For the text-containing cell, return its midpoint in (X, Y) coordinate format. 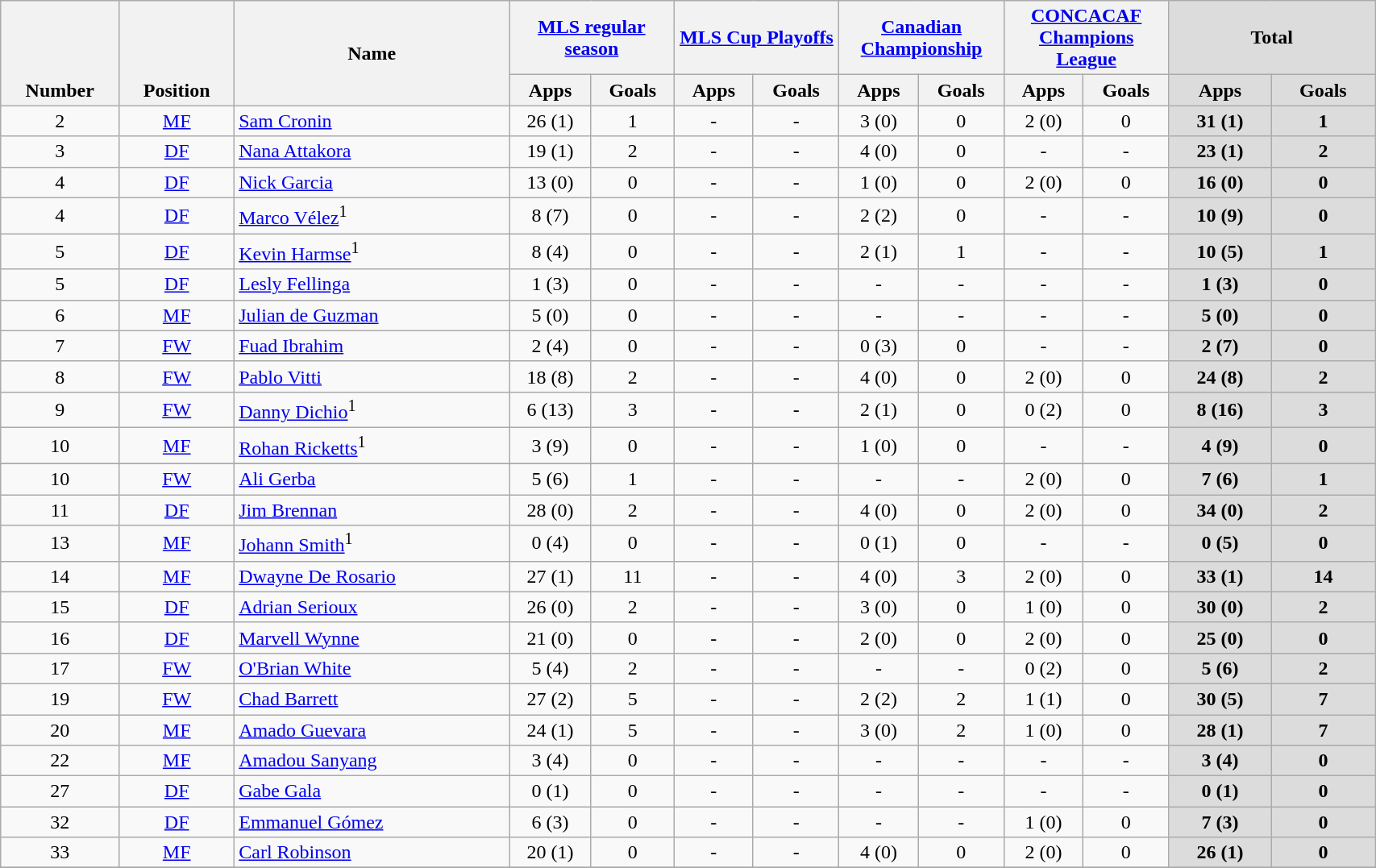
5 (4) (551, 668)
13 (0) (551, 182)
32 (60, 822)
6 (3) (551, 822)
Gabe Gala (372, 791)
Amado Guevara (372, 730)
23 (1) (1220, 152)
O'Brian White (372, 668)
Number (60, 53)
Danny Dichio1 (372, 409)
33 (60, 853)
25 (0) (1220, 638)
CONCACAF Champions League (1087, 38)
16 (0) (1220, 182)
7 (3) (1220, 822)
0 (3) (879, 346)
Jim Brennan (372, 510)
0 (4) (551, 543)
8 (16) (1220, 409)
2 (7) (1220, 346)
17 (60, 668)
34 (0) (1220, 510)
Johann Smith1 (372, 543)
Nana Attakora (372, 152)
22 (60, 761)
26 (0) (551, 607)
24 (1) (551, 730)
Ali Gerba (372, 480)
28 (1) (1220, 730)
10 (5) (1220, 251)
Nick Garcia (372, 182)
Kevin Harmse1 (372, 251)
Pablo Vitti (372, 376)
Rohan Ricketts1 (372, 446)
19 (60, 699)
16 (60, 638)
24 (8) (1220, 376)
30 (5) (1220, 699)
8 (7) (551, 216)
27 (1) (551, 576)
21 (0) (551, 638)
31 (1) (1220, 121)
28 (0) (551, 510)
8 (60, 376)
1 (1) (1043, 699)
Sam Cronin (372, 121)
Name (372, 53)
4 (9) (1220, 446)
Total (1272, 38)
2 (4) (551, 346)
Dwayne De Rosario (372, 576)
30 (0) (1220, 607)
9 (60, 409)
Lesly Fellinga (372, 284)
Julian de Guzman (372, 315)
Amadou Sanyang (372, 761)
Emmanuel Gómez (372, 822)
3 (9) (551, 446)
0 (5) (1220, 543)
Fuad Ibrahim (372, 346)
7 (6) (1220, 480)
18 (8) (551, 376)
27 (60, 791)
MLS Cup Playoffs (756, 38)
Marvell Wynne (372, 638)
Chad Barrett (372, 699)
13 (60, 543)
Canadian Championship (922, 38)
6 (13) (551, 409)
19 (1) (551, 152)
10 (9) (1220, 216)
15 (60, 607)
6 (60, 315)
27 (2) (551, 699)
Adrian Serioux (372, 607)
Position (177, 53)
20 (1) (551, 853)
20 (60, 730)
Carl Robinson (372, 853)
MLS regular season (592, 38)
33 (1) (1220, 576)
8 (4) (551, 251)
Marco Vélez1 (372, 216)
